Detect which cell encompasses the target text, then output its (x, y) center coordinate. 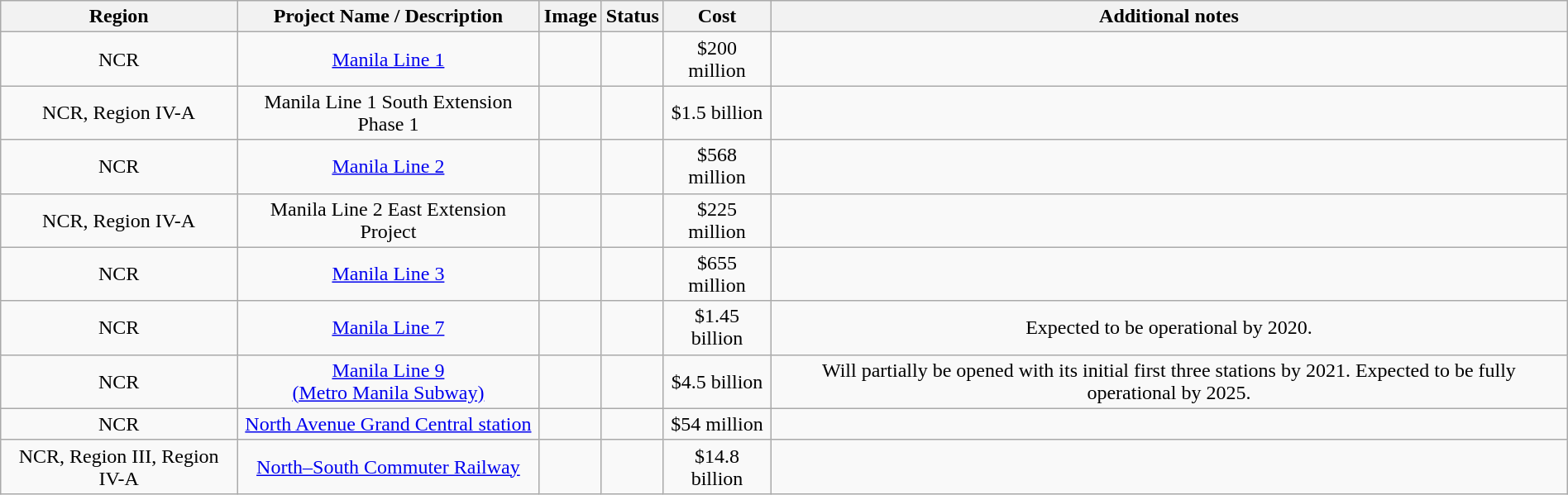
Project Name / Description (389, 17)
Status (632, 17)
$1.45 billion (716, 327)
Additional notes (1169, 17)
$568 million (716, 167)
Will partially be opened with its initial first three stations by 2021. Expected to be fully operational by 2025. (1169, 382)
$14.8 billion (716, 466)
$1.5 billion (716, 112)
North–South Commuter Railway (389, 466)
Manila Line 9 (Metro Manila Subway) (389, 382)
Manila Line 2 East Extension Project (389, 220)
$200 million (716, 59)
NCR, Region III, Region IV-A (119, 466)
Manila Line 1 South Extension Phase 1 (389, 112)
$655 million (716, 274)
Manila Line 1 (389, 59)
$225 million (716, 220)
North Avenue Grand Central station (389, 424)
$4.5 billion (716, 382)
Cost (716, 17)
Image (571, 17)
Manila Line 2 (389, 167)
Expected to be operational by 2020. (1169, 327)
Region (119, 17)
Manila Line 7 (389, 327)
$54 million (716, 424)
Manila Line 3 (389, 274)
